Determine the (X, Y) coordinate at the center of the cell enclosing the given text.  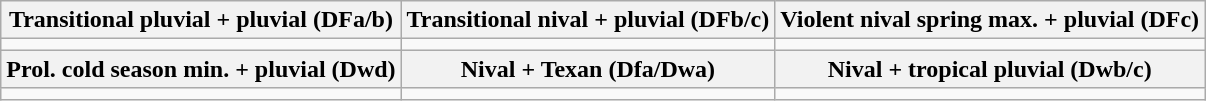
Nival + tropical pluvial (Dwb/c) (990, 69)
Nival + Texan (Dfa/Dwa) (588, 69)
Transitional pluvial + pluvial (DFa/b) (201, 20)
Prol. cold season min. + pluvial (Dwd) (201, 69)
Violent nival spring max. + pluvial (DFc) (990, 20)
Transitional nival + pluvial (DFb/c) (588, 20)
